Capture the cell that displays the provided text and extract its (x, y) central coordinate. 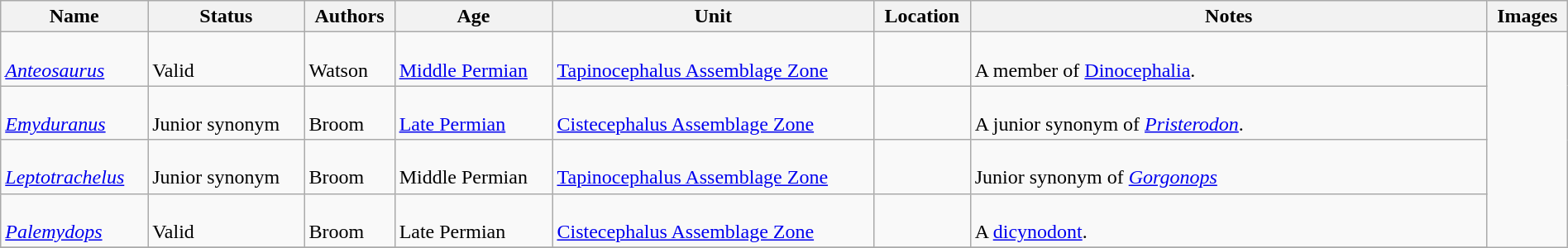
Age (473, 17)
Name (74, 17)
Palemydops (74, 220)
A dicynodont. (1229, 220)
Anteosaurus (74, 60)
Status (227, 17)
Junior synonym of Gorgonops (1229, 167)
A junior synonym of Pristerodon. (1229, 112)
Unit (713, 17)
Watson (349, 60)
Images (1527, 17)
Emyduranus (74, 112)
Notes (1229, 17)
Leptotrachelus (74, 167)
Location (921, 17)
Authors (349, 17)
A member of Dinocephalia. (1229, 60)
